Extract the [x, y] coordinate from the center of the cell holding the provided text.  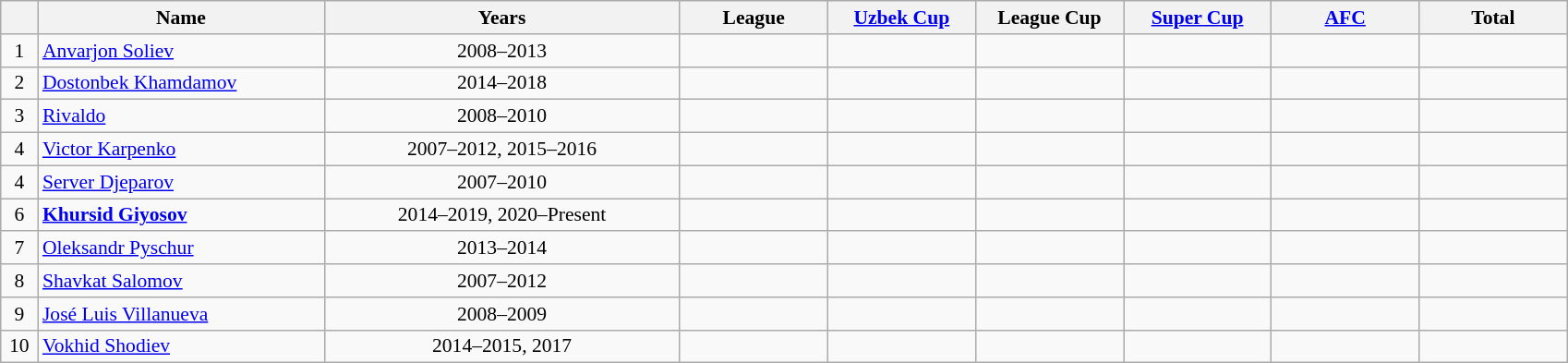
2013–2014 [502, 248]
Oleksandr Pyschur [181, 248]
2 [19, 83]
9 [19, 314]
Name [181, 18]
Years [502, 18]
Server Djeparov [181, 182]
2014–2018 [502, 83]
Rivaldo [181, 116]
Vokhid Shodiev [181, 346]
1 [19, 51]
League [754, 18]
2014–2015, 2017 [502, 346]
3 [19, 116]
Total [1493, 18]
AFC [1345, 18]
Dostonbek Khamdamov [181, 83]
2007–2012, 2015–2016 [502, 150]
2008–2009 [502, 314]
José Luis Villanueva [181, 314]
6 [19, 215]
Super Cup [1197, 18]
2008–2010 [502, 116]
Khursid Giyosov [181, 215]
League Cup [1049, 18]
7 [19, 248]
Victor Karpenko [181, 150]
2007–2010 [502, 182]
8 [19, 281]
Uzbek Cup [901, 18]
Anvarjon Soliev [181, 51]
2007–2012 [502, 281]
2014–2019, 2020–Present [502, 215]
Shavkat Salomov [181, 281]
2008–2013 [502, 51]
10 [19, 346]
